From the cell containing the given text, extract its center point as [X, Y] coordinate. 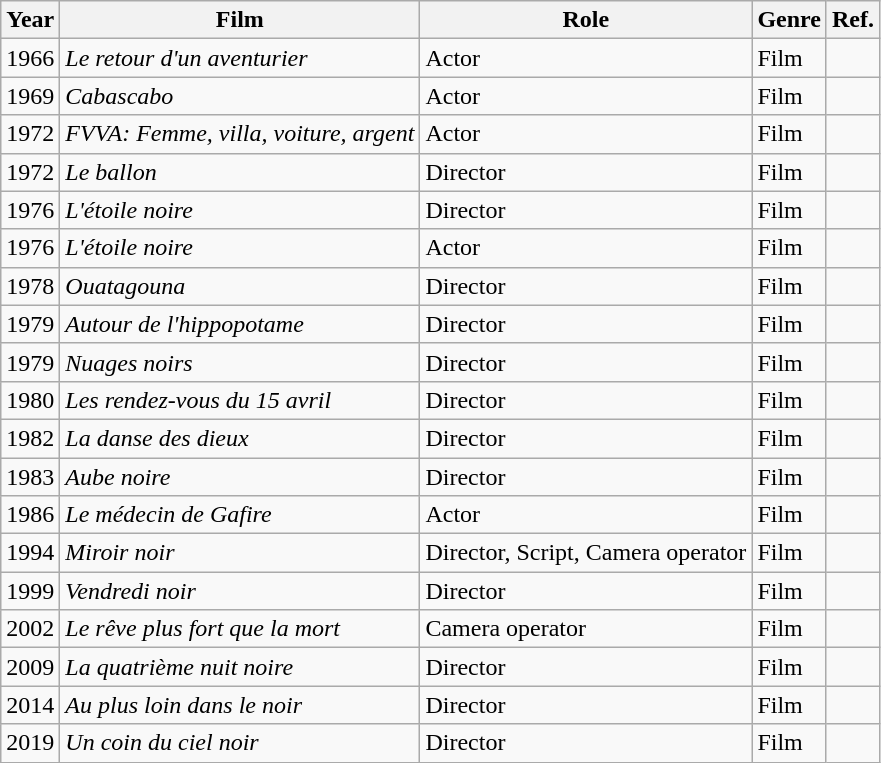
Un coin du ciel noir [240, 743]
Nuages noirs [240, 362]
1999 [30, 591]
Ouatagouna [240, 286]
2014 [30, 705]
1982 [30, 438]
Role [586, 20]
Miroir noir [240, 553]
Ref. [852, 20]
Au plus loin dans le noir [240, 705]
Le rêve plus fort que la mort [240, 629]
2019 [30, 743]
Le ballon [240, 172]
Genre [790, 20]
Vendredi noir [240, 591]
Autour de l'hippopotame [240, 324]
2002 [30, 629]
FVVA: Femme, villa, voiture, argent [240, 134]
1978 [30, 286]
1969 [30, 96]
La danse des dieux [240, 438]
Le médecin de Gafire [240, 515]
1983 [30, 477]
2009 [30, 667]
Le retour d'un aventurier [240, 58]
Camera operator [586, 629]
Les rendez-vous du 15 avril [240, 400]
Cabascabo [240, 96]
1966 [30, 58]
Director, Script, Camera operator [586, 553]
1980 [30, 400]
La quatrième nuit noire [240, 667]
1994 [30, 553]
Aube noire [240, 477]
1986 [30, 515]
Year [30, 20]
